Pinpoint the cell where the given text exists, returning its [X, Y] midpoint coordinate. 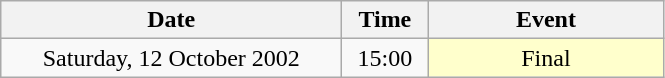
Final [546, 58]
Saturday, 12 October 2002 [172, 58]
15:00 [385, 58]
Date [172, 20]
Time [385, 20]
Event [546, 20]
